From the cell containing the given text, extract its center point as (x, y) coordinate. 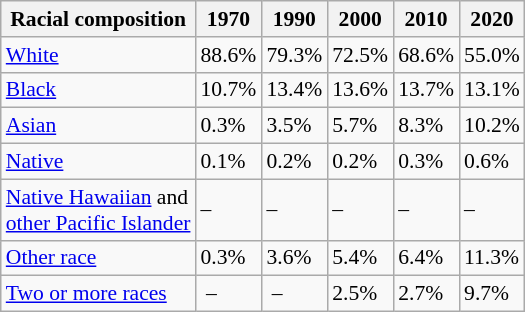
6.4% (426, 258)
55.0% (492, 55)
1990 (294, 19)
3.5% (294, 126)
Asian (98, 126)
1970 (228, 19)
5.4% (360, 258)
2000 (360, 19)
13.7% (426, 90)
Two or more races (98, 294)
79.3% (294, 55)
White (98, 55)
3.6% (294, 258)
Native (98, 162)
2020 (492, 19)
10.7% (228, 90)
10.2% (492, 126)
68.6% (426, 55)
9.7% (492, 294)
0.6% (492, 162)
Other race (98, 258)
2.7% (426, 294)
5.7% (360, 126)
11.3% (492, 258)
Racial composition (98, 19)
72.5% (360, 55)
2010 (426, 19)
13.4% (294, 90)
88.6% (228, 55)
13.6% (360, 90)
2.5% (360, 294)
Black (98, 90)
0.1% (228, 162)
8.3% (426, 126)
13.1% (492, 90)
Native Hawaiian andother Pacific Islander (98, 210)
